Search for the cell housing the specified text and yield its (X, Y) center coordinate. 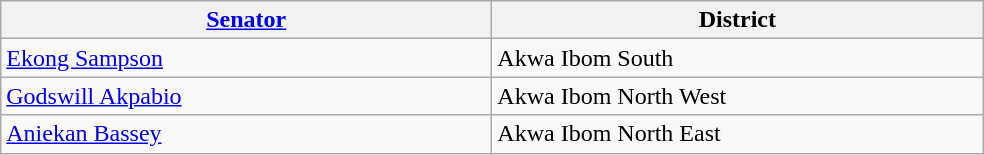
Senator (246, 20)
Ekong Sampson (246, 58)
Akwa Ibom South (738, 58)
Godswill Akpabio (246, 96)
District (738, 20)
Akwa Ibom North East (738, 134)
Akwa Ibom North West (738, 96)
Aniekan Bassey (246, 134)
